Return the [x, y] coordinate for the center point of the cell that contains the specified text.  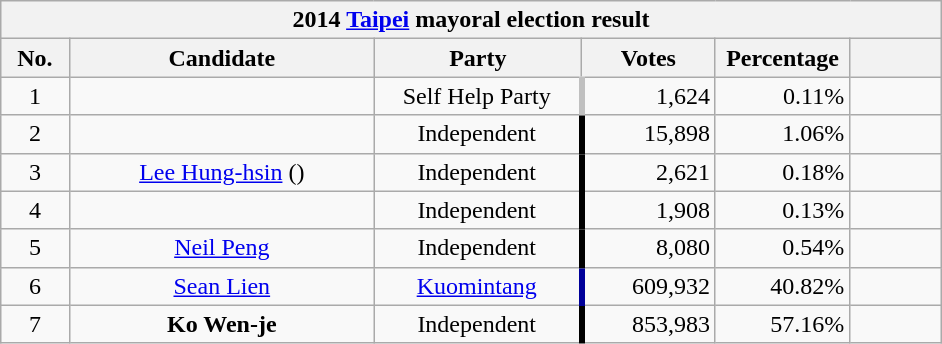
2014 Taipei mayoral election result [470, 20]
No. [34, 58]
Ko Wen-je [222, 324]
Percentage [782, 58]
2,621 [648, 172]
1 [34, 96]
1,624 [648, 96]
0.11% [782, 96]
2 [34, 134]
609,932 [648, 286]
40.82% [782, 286]
Votes [648, 58]
Sean Lien [222, 286]
5 [34, 248]
1.06% [782, 134]
Kuomintang [478, 286]
4 [34, 210]
Lee Hung-hsin () [222, 172]
0.54% [782, 248]
0.13% [782, 210]
57.16% [782, 324]
Self Help Party [478, 96]
Candidate [222, 58]
3 [34, 172]
15,898 [648, 134]
7 [34, 324]
853,983 [648, 324]
6 [34, 286]
8,080 [648, 248]
0.18% [782, 172]
1,908 [648, 210]
Party [478, 58]
Neil Peng [222, 248]
